Capture the cell that displays the provided text and extract its [X, Y] central coordinate. 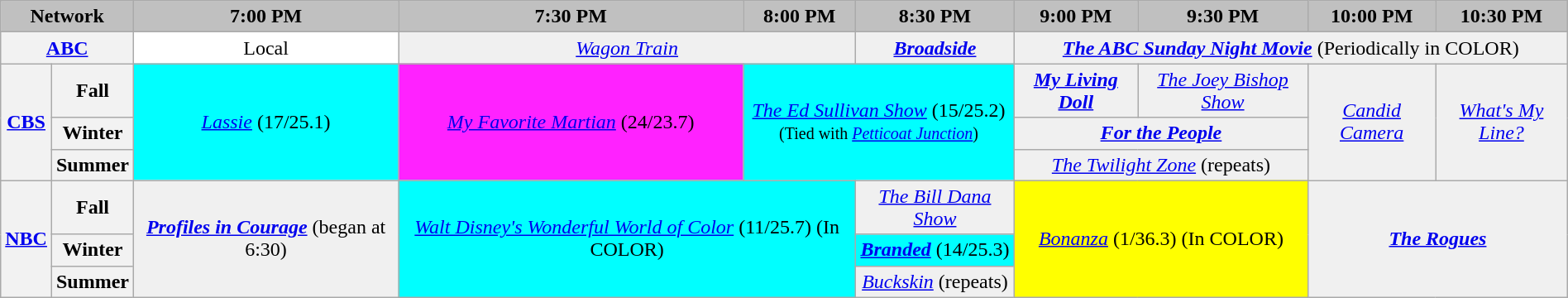
Lassie (17/25.1) [266, 123]
10:00 PM [1372, 17]
Wagon Train [627, 48]
ABC [68, 48]
Network [68, 17]
For the People [1161, 133]
8:00 PM [800, 17]
9:00 PM [1075, 17]
My Living Doll [1075, 91]
NBC [26, 238]
Profiles in Courage (began at 6:30) [266, 238]
Buckskin (repeats) [935, 281]
My Favorite Martian (24/23.7) [571, 123]
The Rogues [1438, 238]
9:30 PM [1223, 17]
7:30 PM [571, 17]
8:30 PM [935, 17]
Bonanza (1/36.3) (In COLOR) [1161, 238]
The Ed Sullivan Show (15/25.2)(Tied with Petticoat Junction) [878, 123]
7:00 PM [266, 17]
Candid Camera [1372, 123]
Walt Disney's Wonderful World of Color (11/25.7) (In COLOR) [627, 238]
The Bill Dana Show [935, 207]
CBS [26, 123]
10:30 PM [1502, 17]
Broadside [935, 48]
The Joey Bishop Show [1223, 91]
What's My Line? [1502, 123]
The ABC Sunday Night Movie (Periodically in COLOR) [1290, 48]
The Twilight Zone (repeats) [1161, 165]
Local [266, 48]
Branded (14/25.3) [935, 250]
